Return the (X, Y) coordinate for the center point of the cell that contains the specified text.  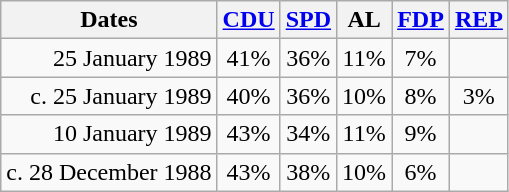
9% (421, 134)
40% (248, 96)
41% (248, 58)
38% (308, 172)
FDP (421, 20)
34% (308, 134)
AL (364, 20)
SPD (308, 20)
c. 25 January 1989 (109, 96)
10 January 1989 (109, 134)
c. 28 December 1988 (109, 172)
REP (478, 20)
6% (421, 172)
Dates (109, 20)
25 January 1989 (109, 58)
CDU (248, 20)
7% (421, 58)
8% (421, 96)
3% (478, 96)
